Pinpoint the cell where the given text exists, returning its (X, Y) midpoint coordinate. 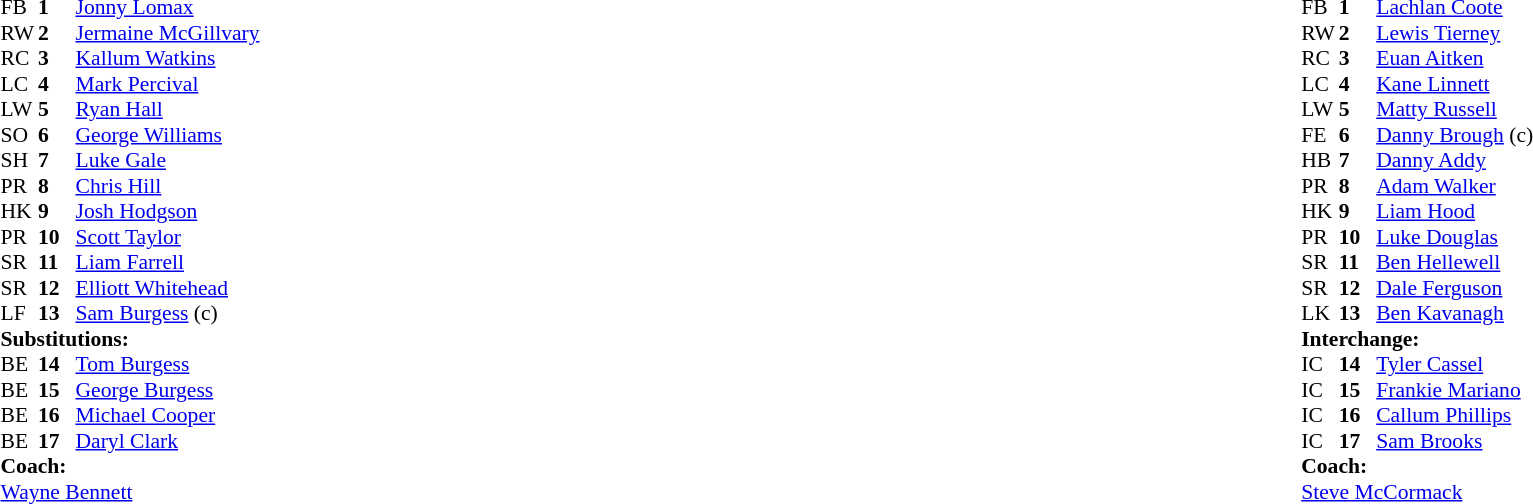
Luke Gale (168, 161)
Mark Percival (168, 84)
Sam Brooks (1454, 441)
FE (1320, 135)
George Williams (168, 135)
SO (19, 135)
Substitutions: (130, 339)
Chris Hill (168, 186)
Tyler Cassel (1454, 365)
Adam Walker (1454, 186)
Callum Phillips (1454, 415)
Danny Addy (1454, 161)
Luke Douglas (1454, 237)
Jermaine McGillvary (168, 33)
Josh Hodgson (168, 211)
George Burgess (168, 390)
Daryl Clark (168, 441)
Elliott Whitehead (168, 288)
HB (1320, 161)
Michael Cooper (168, 415)
Matty Russell (1454, 109)
Lewis Tierney (1454, 33)
Tom Burgess (168, 365)
Scott Taylor (168, 237)
Liam Hood (1454, 211)
Ben Kavanagh (1454, 313)
LK (1320, 313)
Ben Hellewell (1454, 263)
Kane Linnett (1454, 84)
Euan Aitken (1454, 59)
Liam Farrell (168, 263)
LF (19, 313)
SH (19, 161)
Frankie Mariano (1454, 390)
Danny Brough (c) (1454, 135)
Dale Ferguson (1454, 288)
Kallum Watkins (168, 59)
Ryan Hall (168, 109)
Sam Burgess (c) (168, 313)
Interchange: (1417, 339)
